Scan for the cell matching the given text and deliver its (X, Y) coordinate at center. 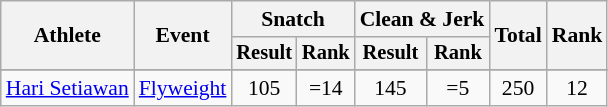
250 (518, 88)
Clean & Jerk (422, 19)
Snatch (292, 19)
105 (264, 88)
12 (578, 88)
145 (391, 88)
Event (183, 36)
Total (518, 36)
Athlete (68, 36)
=5 (458, 88)
Flyweight (183, 88)
=14 (326, 88)
Hari Setiawan (68, 88)
